Search for the cell housing the specified text and yield its [X, Y] center coordinate. 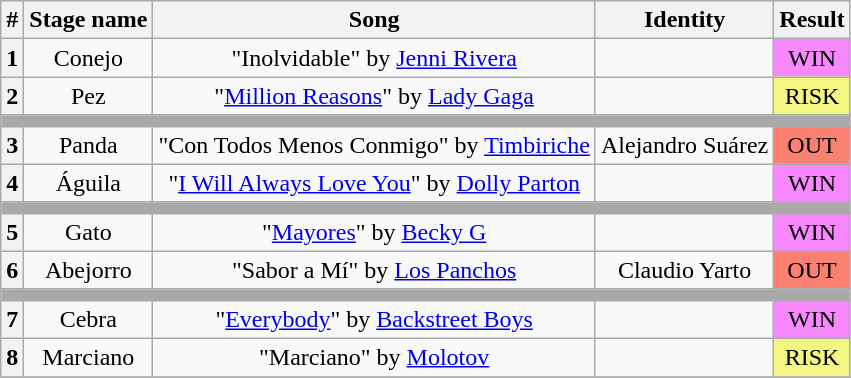
Identity [684, 20]
Claudio Yarto [684, 270]
Panda [88, 145]
"Mayores" by Becky G [374, 232]
"I Will Always Love You" by Dolly Parton [374, 183]
6 [12, 270]
4 [12, 183]
Stage name [88, 20]
7 [12, 319]
# [12, 20]
2 [12, 96]
"Con Todos Menos Conmigo" by Timbiriche [374, 145]
Result [812, 20]
Song [374, 20]
Pez [88, 96]
"Million Reasons" by Lady Gaga [374, 96]
"Sabor a Mí" by Los Panchos [374, 270]
"Inolvidable" by Jenni Rivera [374, 58]
Águila [88, 183]
"Everybody" by Backstreet Boys [374, 319]
Abejorro [88, 270]
Conejo [88, 58]
3 [12, 145]
Marciano [88, 357]
"Marciano" by Molotov [374, 357]
Gato [88, 232]
5 [12, 232]
Alejandro Suárez [684, 145]
8 [12, 357]
1 [12, 58]
Cebra [88, 319]
